Scan for the cell matching the given text and deliver its (x, y) coordinate at center. 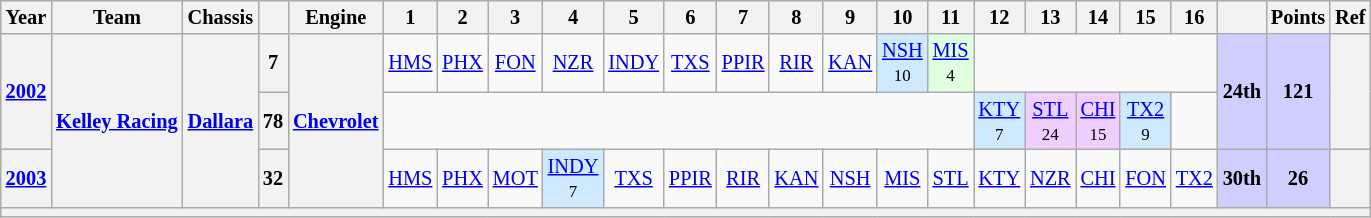
16 (1194, 17)
STL (951, 178)
CHI15 (1098, 121)
NSH (850, 178)
78 (273, 121)
6 (690, 17)
Chevrolet (336, 120)
13 (1050, 17)
Team (116, 17)
12 (1000, 17)
3 (516, 17)
Chassis (220, 17)
9 (850, 17)
32 (273, 178)
Kelley Racing (116, 120)
Ref (1350, 17)
2 (462, 17)
Dallara (220, 120)
4 (574, 17)
121 (1298, 92)
Engine (336, 17)
STL24 (1050, 121)
2003 (26, 178)
MOT (516, 178)
CHI (1098, 178)
INDY7 (574, 178)
KTY (1000, 178)
30th (1242, 178)
NSH10 (902, 63)
MIS (902, 178)
INDY (634, 63)
24th (1242, 92)
26 (1298, 178)
8 (796, 17)
5 (634, 17)
14 (1098, 17)
1 (410, 17)
MIS4 (951, 63)
TX2 (1194, 178)
Points (1298, 17)
Year (26, 17)
15 (1145, 17)
10 (902, 17)
KTY7 (1000, 121)
2002 (26, 92)
11 (951, 17)
TX29 (1145, 121)
